Scan for the cell matching the given text and deliver its (X, Y) coordinate at center. 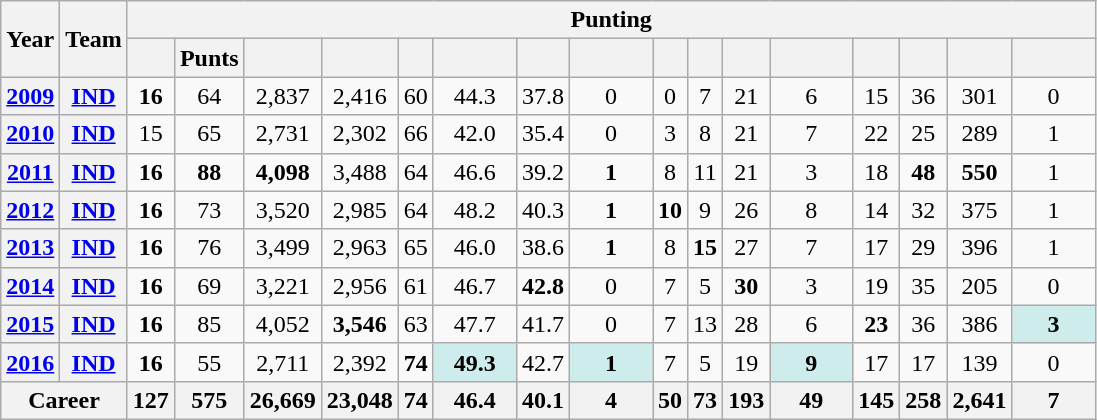
2011 (30, 172)
88 (209, 172)
60 (416, 96)
85 (209, 324)
26,669 (282, 400)
50 (670, 400)
30 (746, 286)
23,048 (360, 400)
Punts (209, 58)
39.2 (542, 172)
35 (924, 286)
35.4 (542, 134)
2,641 (980, 400)
10 (670, 210)
11 (706, 172)
32 (924, 210)
48.2 (474, 210)
42.7 (542, 362)
396 (980, 248)
42.8 (542, 286)
289 (980, 134)
386 (980, 324)
Team (94, 39)
46.7 (474, 286)
4,098 (282, 172)
38.6 (542, 248)
3,221 (282, 286)
14 (876, 210)
Career (64, 400)
29 (924, 248)
2,711 (282, 362)
61 (416, 286)
2013 (30, 248)
375 (980, 210)
46.4 (474, 400)
Punting (611, 20)
2012 (30, 210)
3,546 (360, 324)
49 (812, 400)
26 (746, 210)
139 (980, 362)
55 (209, 362)
258 (924, 400)
2,985 (360, 210)
Year (30, 39)
2,416 (360, 96)
49.3 (474, 362)
44.3 (474, 96)
3,488 (360, 172)
145 (876, 400)
575 (209, 400)
40.1 (542, 400)
48 (924, 172)
3,520 (282, 210)
28 (746, 324)
550 (980, 172)
22 (876, 134)
63 (416, 324)
2015 (30, 324)
3,499 (282, 248)
46.6 (474, 172)
2,963 (360, 248)
42.0 (474, 134)
66 (416, 134)
41.7 (542, 324)
205 (980, 286)
2014 (30, 286)
127 (150, 400)
2010 (30, 134)
4,052 (282, 324)
2,302 (360, 134)
2,392 (360, 362)
2016 (30, 362)
23 (876, 324)
76 (209, 248)
37.8 (542, 96)
69 (209, 286)
2,731 (282, 134)
18 (876, 172)
40.3 (542, 210)
27 (746, 248)
301 (980, 96)
2009 (30, 96)
13 (706, 324)
47.7 (474, 324)
2,837 (282, 96)
193 (746, 400)
2,956 (360, 286)
4 (610, 400)
46.0 (474, 248)
25 (924, 134)
